Output the [x, y] coordinate of the center of the cell containing the given text.  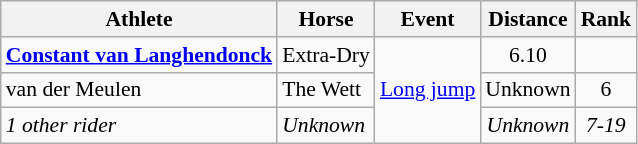
Extra-Dry [326, 55]
6 [606, 90]
The Wett [326, 90]
Event [428, 19]
Athlete [139, 19]
Horse [326, 19]
1 other rider [139, 126]
7-19 [606, 126]
6.10 [528, 55]
Rank [606, 19]
Constant van Langhendonck [139, 55]
Long jump [428, 90]
van der Meulen [139, 90]
Distance [528, 19]
